Determine the (X, Y) coordinate at the center of the cell enclosing the given text.  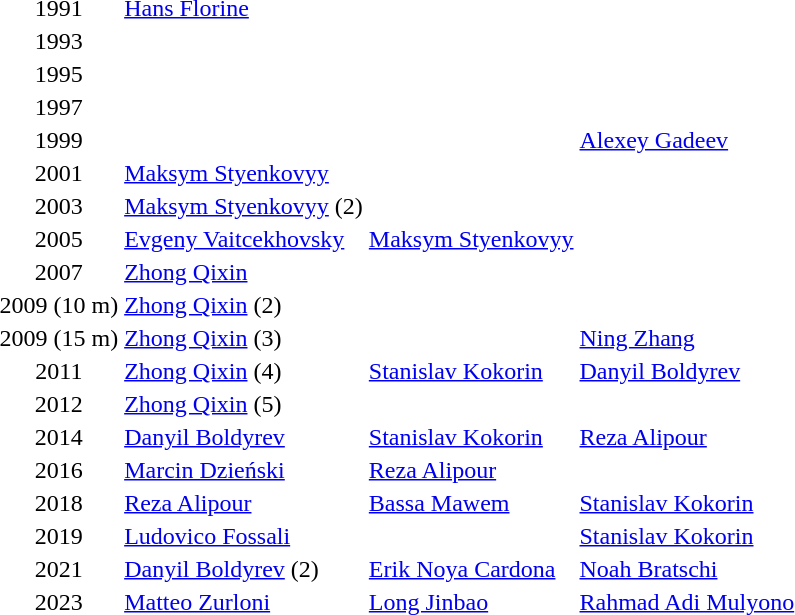
Zhong Qixin (3) (244, 338)
Danyil Boldyrev (244, 437)
Danyil Boldyrev (2) (244, 569)
Marcin Dzieński (244, 470)
Evgeny Vaitcekhovsky (244, 239)
Erik Noya Cardona (471, 569)
Zhong Qixin (5) (244, 404)
Zhong Qixin (2) (244, 305)
Maksym Styenkovyy (2) (244, 206)
Bassa Mawem (471, 503)
Zhong Qixin (4) (244, 371)
Ludovico Fossali (244, 536)
Zhong Qixin (244, 272)
